Extract the (X, Y) coordinate from the center of the cell holding the provided text.  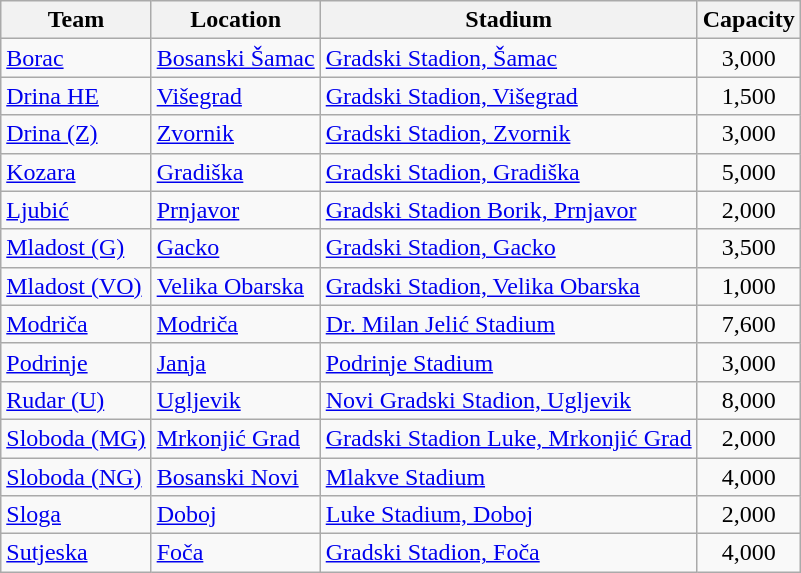
Velika Obarska (236, 286)
Ljubić (76, 210)
Drina HE (76, 96)
3,500 (748, 248)
Podrinje (76, 362)
Sloboda (NG) (76, 477)
Podrinje Stadium (508, 362)
Kozara (76, 172)
Novi Gradski Stadion, Ugljevik (508, 400)
7,600 (748, 324)
Drina (Z) (76, 134)
Capacity (748, 20)
Ugljevik (236, 400)
Doboj (236, 515)
Mlakve Stadium (508, 477)
Mladost (G) (76, 248)
Sloboda (MG) (76, 438)
Sloga (76, 515)
5,000 (748, 172)
Zvornik (236, 134)
Dr. Milan Jelić Stadium (508, 324)
Gradski Stadion, Gradiška (508, 172)
Sutjeska (76, 553)
1,500 (748, 96)
Gradski Stadion, Šamac (508, 58)
Stadium (508, 20)
Gradiška (236, 172)
Foča (236, 553)
Gradski Stadion, Foča (508, 553)
Višegrad (236, 96)
Prnjavor (236, 210)
Rudar (U) (76, 400)
Gradski Stadion Luke, Mrkonjić Grad (508, 438)
Gacko (236, 248)
Team (76, 20)
Gradski Stadion, Zvornik (508, 134)
Bosanski Novi (236, 477)
Bosanski Šamac (236, 58)
Janja (236, 362)
Mrkonjić Grad (236, 438)
Borac (76, 58)
Gradski Stadion, Višegrad (508, 96)
Gradski Stadion, Gacko (508, 248)
1,000 (748, 286)
Gradski Stadion, Velika Obarska (508, 286)
Luke Stadium, Doboj (508, 515)
Mladost (VO) (76, 286)
Location (236, 20)
8,000 (748, 400)
Gradski Stadion Borik, Prnjavor (508, 210)
